Capture the cell that displays the provided text and extract its (x, y) central coordinate. 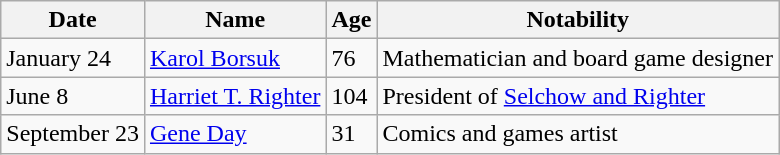
Mathematician and board game designer (578, 58)
June 8 (73, 96)
104 (352, 96)
76 (352, 58)
Comics and games artist (578, 134)
Harriet T. Righter (234, 96)
Age (352, 20)
President of Selchow and Righter (578, 96)
January 24 (73, 58)
September 23 (73, 134)
31 (352, 134)
Date (73, 20)
Notability (578, 20)
Karol Borsuk (234, 58)
Gene Day (234, 134)
Name (234, 20)
